Pinpoint the cell where the given text exists, returning its [x, y] midpoint coordinate. 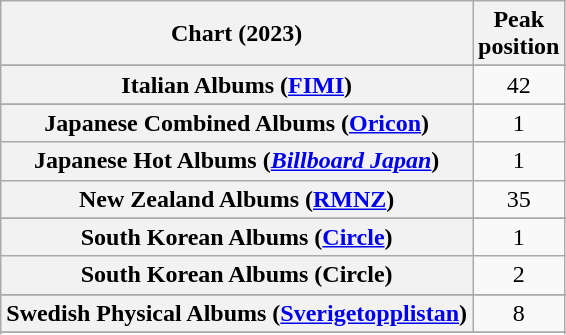
Japanese Hot Albums (Billboard Japan) [237, 161]
Peakposition [519, 34]
Japanese Combined Albums (Oricon) [237, 123]
42 [519, 85]
2 [519, 275]
Swedish Physical Albums (Sverigetopplistan) [237, 313]
Chart (2023) [237, 34]
35 [519, 199]
8 [519, 313]
Italian Albums (FIMI) [237, 85]
New Zealand Albums (RMNZ) [237, 199]
